Extract the [X, Y] coordinate from the center of the cell holding the provided text.  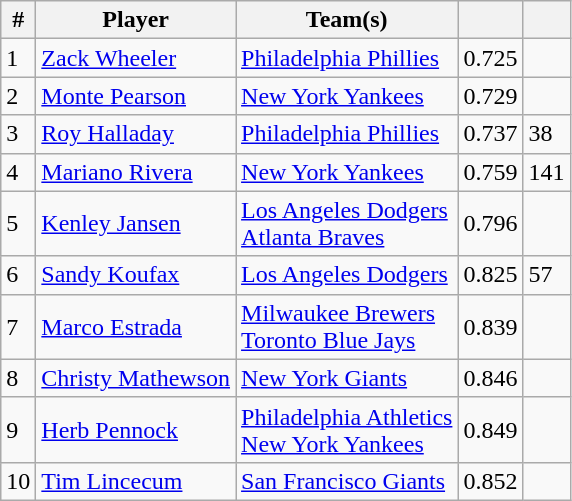
1 [18, 58]
57 [546, 275]
0.725 [490, 58]
Tim Lincecum [136, 481]
6 [18, 275]
0.737 [490, 134]
Team(s) [347, 20]
7 [18, 326]
Player [136, 20]
Herb Pennock [136, 430]
Los Angeles DodgersAtlanta Braves [347, 224]
38 [546, 134]
Sandy Koufax [136, 275]
Milwaukee BrewersToronto Blue Jays [347, 326]
Kenley Jansen [136, 224]
9 [18, 430]
Mariano Rivera [136, 172]
Monte Pearson [136, 96]
San Francisco Giants [347, 481]
5 [18, 224]
0.729 [490, 96]
0.759 [490, 172]
Roy Halladay [136, 134]
2 [18, 96]
Zack Wheeler [136, 58]
# [18, 20]
0.849 [490, 430]
0.846 [490, 378]
New York Giants [347, 378]
0.825 [490, 275]
0.796 [490, 224]
Marco Estrada [136, 326]
141 [546, 172]
3 [18, 134]
0.839 [490, 326]
Philadelphia AthleticsNew York Yankees [347, 430]
Christy Mathewson [136, 378]
10 [18, 481]
0.852 [490, 481]
8 [18, 378]
4 [18, 172]
Los Angeles Dodgers [347, 275]
